From the cell containing the given text, extract its center point as (X, Y) coordinate. 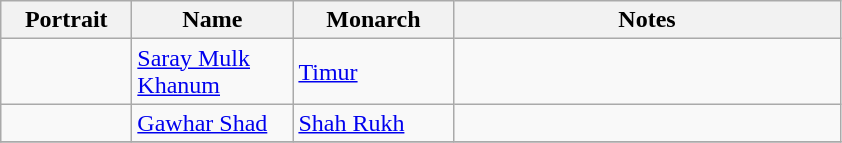
Portrait (66, 20)
Shah Rukh (374, 123)
Saray Mulk Khanum (212, 72)
Name (212, 20)
Timur (374, 72)
Notes (647, 20)
Gawhar Shad (212, 123)
Monarch (374, 20)
